Return the (x, y) coordinate for the center point of the cell that contains the specified text.  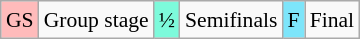
½ (167, 20)
Group stage (96, 20)
Final (332, 20)
F (293, 20)
GS (20, 20)
Semifinals (231, 20)
